For the text-containing cell, return its midpoint in (x, y) coordinate format. 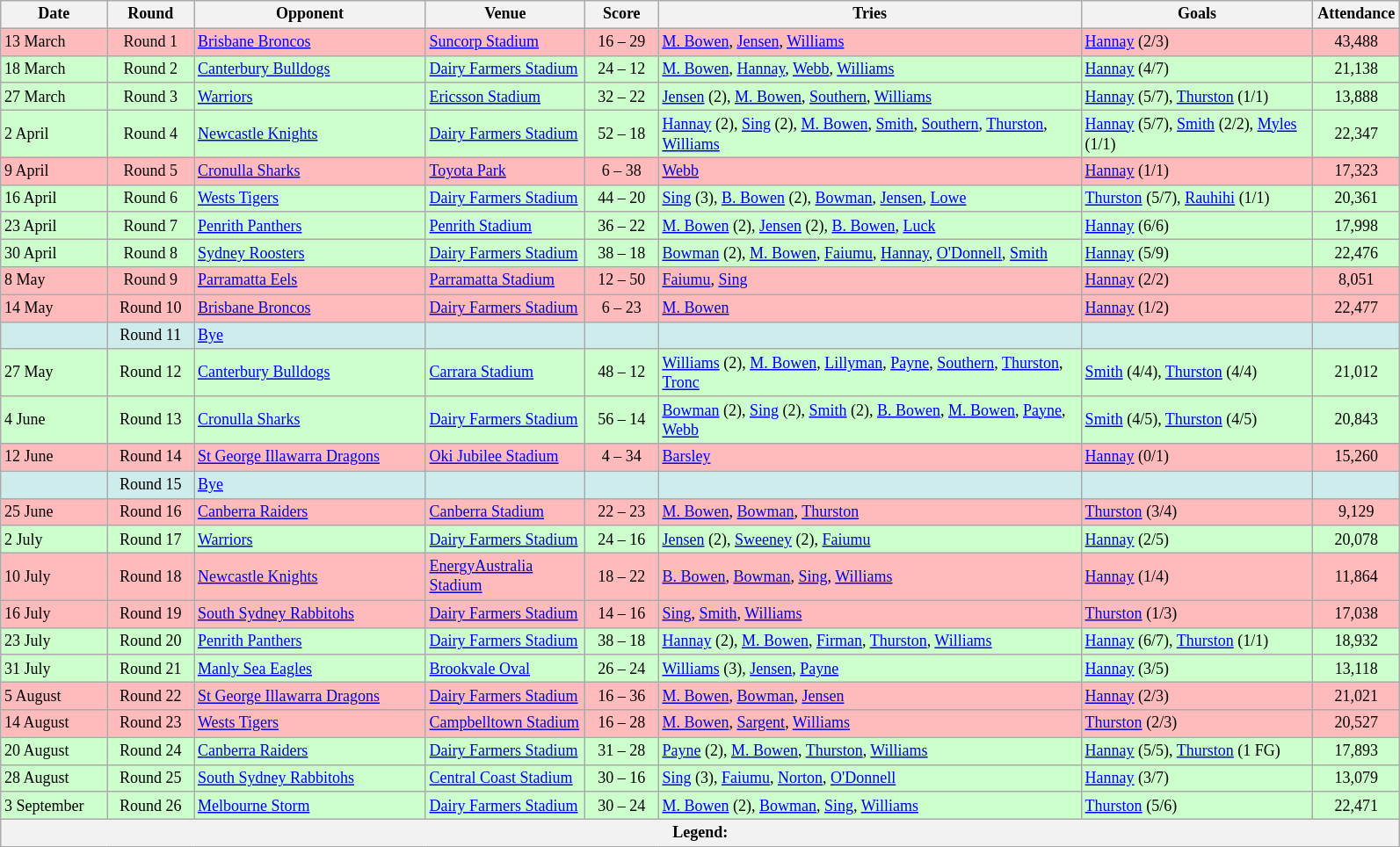
Hannay (2), M. Bowen, Firman, Thurston, Williams (870, 641)
Melbourne Storm (310, 805)
22,347 (1357, 134)
17,323 (1357, 170)
Smith (4/5), Thurston (4/5) (1197, 420)
Round 6 (151, 199)
2 July (54, 539)
Round 9 (151, 281)
Williams (2), M. Bowen, Lillyman, Payne, Southern, Thurston, Tronc (870, 373)
Jensen (2), M. Bowen, Southern, Williams (870, 97)
Round 1 (151, 42)
Round 17 (151, 539)
Ericsson Stadium (504, 97)
Round 19 (151, 613)
Jensen (2), Sweeney (2), Faiumu (870, 539)
Tries (870, 14)
Round 18 (151, 576)
Oki Jubilee Stadium (504, 457)
M. Bowen, Jensen, Williams (870, 42)
Round 7 (151, 225)
Hannay (5/5), Thurston (1 FG) (1197, 750)
Payne (2), M. Bowen, Thurston, Williams (870, 750)
Round 4 (151, 134)
23 April (54, 225)
M. Bowen (870, 308)
Carrara Stadium (504, 373)
Round 24 (151, 750)
Hannay (5/9) (1197, 253)
Hannay (5/7), Thurston (1/1) (1197, 97)
9 April (54, 170)
Round 11 (151, 336)
Smith (4/4), Thurston (4/4) (1197, 373)
20,078 (1357, 539)
14 August (54, 724)
13,118 (1357, 668)
27 March (54, 97)
27 May (54, 373)
EnergyAustralia Stadium (504, 576)
12 – 50 (621, 281)
Date (54, 14)
21,012 (1357, 373)
14 – 16 (621, 613)
Faiumu, Sing (870, 281)
30 – 24 (621, 805)
B. Bowen, Bowman, Sing, Williams (870, 576)
6 – 38 (621, 170)
24 – 16 (621, 539)
Round 23 (151, 724)
20,527 (1357, 724)
M. Bowen, Sargent, Williams (870, 724)
15,260 (1357, 457)
Goals (1197, 14)
Thurston (1/3) (1197, 613)
32 – 22 (621, 97)
Round 13 (151, 420)
Brookvale Oval (504, 668)
Bowman (2), M. Bowen, Faiumu, Hannay, O'Donnell, Smith (870, 253)
Hannay (5/7), Smith (2/2), Myles (1/1) (1197, 134)
12 June (54, 457)
Manly Sea Eagles (310, 668)
24 – 12 (621, 69)
31 July (54, 668)
36 – 22 (621, 225)
Thurston (3/4) (1197, 511)
Round 15 (151, 485)
31 – 28 (621, 750)
Opponent (310, 14)
18 March (54, 69)
Canberra Stadium (504, 511)
22,476 (1357, 253)
Round 8 (151, 253)
Hannay (3/5) (1197, 668)
13,079 (1357, 778)
5 August (54, 696)
Thurston (5/6) (1197, 805)
Thurston (2/3) (1197, 724)
16 – 29 (621, 42)
6 – 23 (621, 308)
Parramatta Stadium (504, 281)
3 September (54, 805)
Webb (870, 170)
Attendance (1357, 14)
Legend: (700, 833)
Thurston (5/7), Rauhihi (1/1) (1197, 199)
56 – 14 (621, 420)
52 – 18 (621, 134)
Sing, Smith, Williams (870, 613)
4 – 34 (621, 457)
Round 14 (151, 457)
13,888 (1357, 97)
Central Coast Stadium (504, 778)
Williams (3), Jensen, Payne (870, 668)
Hannay (0/1) (1197, 457)
Round 10 (151, 308)
16 April (54, 199)
4 June (54, 420)
Venue (504, 14)
Hannay (6/6) (1197, 225)
M. Bowen (2), Jensen (2), B. Bowen, Luck (870, 225)
Campbelltown Stadium (504, 724)
Hannay (1/2) (1197, 308)
Hannay (4/7) (1197, 69)
M. Bowen, Hannay, Webb, Williams (870, 69)
Sing (3), B. Bowen (2), Bowman, Jensen, Lowe (870, 199)
30 – 16 (621, 778)
21,021 (1357, 696)
20 August (54, 750)
8,051 (1357, 281)
22,471 (1357, 805)
Round 22 (151, 696)
44 – 20 (621, 199)
26 – 24 (621, 668)
17,998 (1357, 225)
9,129 (1357, 511)
Round (151, 14)
Hannay (3/7) (1197, 778)
Round 20 (151, 641)
20,361 (1357, 199)
22,477 (1357, 308)
30 April (54, 253)
13 March (54, 42)
17,038 (1357, 613)
Hannay (1/1) (1197, 170)
20,843 (1357, 420)
M. Bowen, Bowman, Thurston (870, 511)
16 – 36 (621, 696)
17,893 (1357, 750)
Bowman (2), Sing (2), Smith (2), B. Bowen, M. Bowen, Payne, Webb (870, 420)
43,488 (1357, 42)
22 – 23 (621, 511)
16 – 28 (621, 724)
Round 12 (151, 373)
Round 26 (151, 805)
Barsley (870, 457)
Score (621, 14)
Hannay (2/2) (1197, 281)
23 July (54, 641)
16 July (54, 613)
14 May (54, 308)
M. Bowen, Bowman, Jensen (870, 696)
18 – 22 (621, 576)
28 August (54, 778)
Round 21 (151, 668)
Round 2 (151, 69)
2 April (54, 134)
25 June (54, 511)
Round 3 (151, 97)
Parramatta Eels (310, 281)
Hannay (1/4) (1197, 576)
8 May (54, 281)
10 July (54, 576)
Penrith Stadium (504, 225)
Hannay (6/7), Thurston (1/1) (1197, 641)
Round 25 (151, 778)
Sing (3), Faiumu, Norton, O'Donnell (870, 778)
M. Bowen (2), Bowman, Sing, Williams (870, 805)
Sydney Roosters (310, 253)
Toyota Park (504, 170)
18,932 (1357, 641)
Hannay (2), Sing (2), M. Bowen, Smith, Southern, Thurston, Williams (870, 134)
Round 5 (151, 170)
11,864 (1357, 576)
Round 16 (151, 511)
Suncorp Stadium (504, 42)
48 – 12 (621, 373)
21,138 (1357, 69)
Hannay (2/5) (1197, 539)
